Find where the given text appears and provide that cell's center as (X, Y) coordinate. 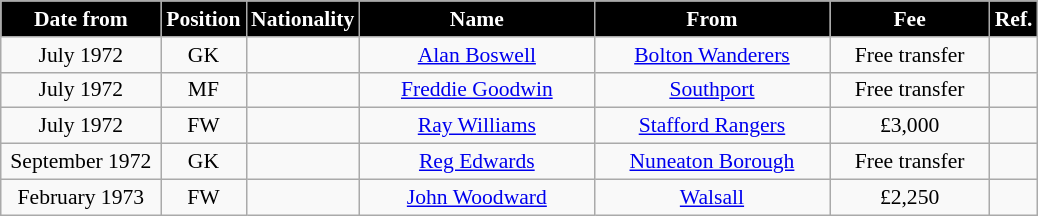
Reg Edwards (476, 162)
MF (204, 90)
September 1972 (81, 162)
John Woodward (476, 197)
Freddie Goodwin (476, 90)
From (712, 19)
Fee (910, 19)
£2,250 (910, 197)
Ref. (1014, 19)
Bolton Wanderers (712, 55)
Nationality (302, 19)
Walsall (712, 197)
Alan Boswell (476, 55)
Southport (712, 90)
Ray Williams (476, 126)
February 1973 (81, 197)
Name (476, 19)
£3,000 (910, 126)
Nuneaton Borough (712, 162)
Stafford Rangers (712, 126)
Position (204, 19)
Date from (81, 19)
